From the cell containing the given text, extract its center point as (X, Y) coordinate. 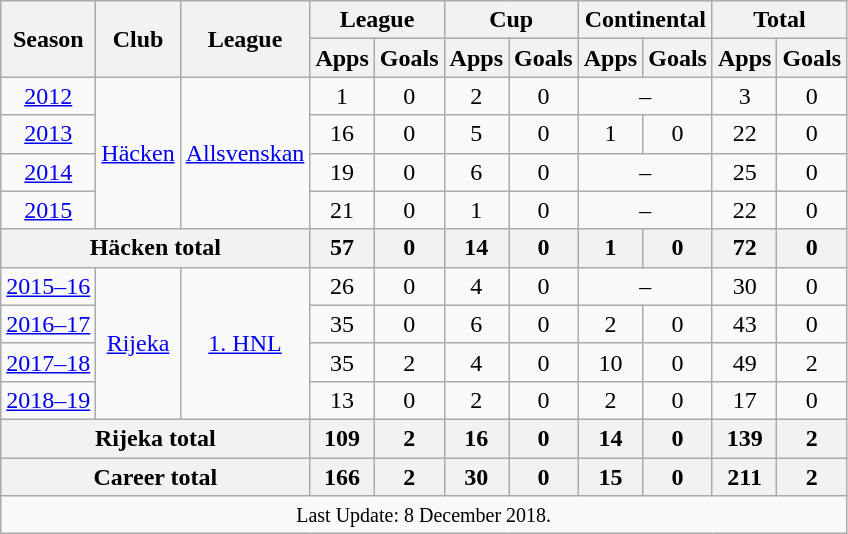
5 (476, 134)
Club (138, 39)
21 (342, 210)
109 (342, 438)
166 (342, 477)
2016–17 (48, 324)
Season (48, 39)
57 (342, 248)
Cup (511, 20)
3 (744, 96)
Häcken total (156, 248)
2015–16 (48, 286)
Häcken (138, 153)
10 (610, 362)
Continental (645, 20)
Career total (156, 477)
Total (779, 20)
Allsvenskan (245, 153)
25 (744, 172)
139 (744, 438)
Rijeka (138, 343)
1. HNL (245, 343)
Rijeka total (156, 438)
2012 (48, 96)
2013 (48, 134)
2015 (48, 210)
43 (744, 324)
211 (744, 477)
2018–19 (48, 400)
49 (744, 362)
Last Update: 8 December 2018. (424, 515)
72 (744, 248)
2017–18 (48, 362)
19 (342, 172)
15 (610, 477)
2014 (48, 172)
17 (744, 400)
13 (342, 400)
26 (342, 286)
